Locate the cell with the specified text and output its [X, Y] center coordinate. 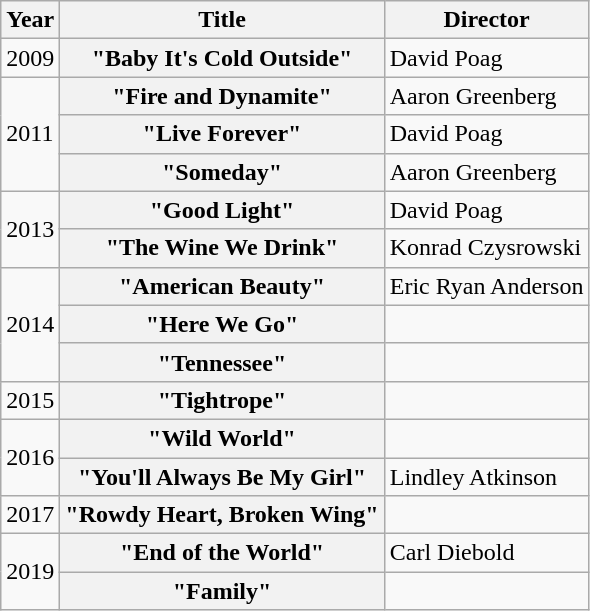
2019 [30, 572]
"Live Forever" [222, 134]
"Baby It's Cold Outside" [222, 58]
"End of the World" [222, 553]
Year [30, 20]
Title [222, 20]
Konrad Czysrowski [486, 248]
"You'll Always Be My Girl" [222, 477]
2009 [30, 58]
Director [486, 20]
Lindley Atkinson [486, 477]
Carl Diebold [486, 553]
"Tennessee" [222, 362]
"Here We Go" [222, 324]
"American Beauty" [222, 286]
2014 [30, 324]
2016 [30, 457]
"Tightrope" [222, 400]
"Wild World" [222, 438]
2013 [30, 229]
2011 [30, 134]
"Someday" [222, 172]
"Fire and Dynamite" [222, 96]
"Family" [222, 591]
Eric Ryan Anderson [486, 286]
"The Wine We Drink" [222, 248]
2015 [30, 400]
"Good Light" [222, 210]
"Rowdy Heart, Broken Wing" [222, 515]
2017 [30, 515]
